Output the [X, Y] coordinate of the center of the cell containing the given text.  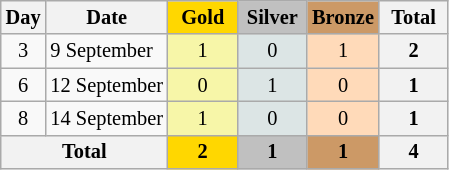
6 [24, 85]
4 [414, 152]
9 September [107, 51]
Date [107, 17]
14 September [107, 118]
8 [24, 118]
Day [24, 17]
12 September [107, 85]
Silver [273, 17]
Bronze [343, 17]
3 [24, 51]
Gold [203, 17]
